Find where the given text appears and provide that cell's center as [X, Y] coordinate. 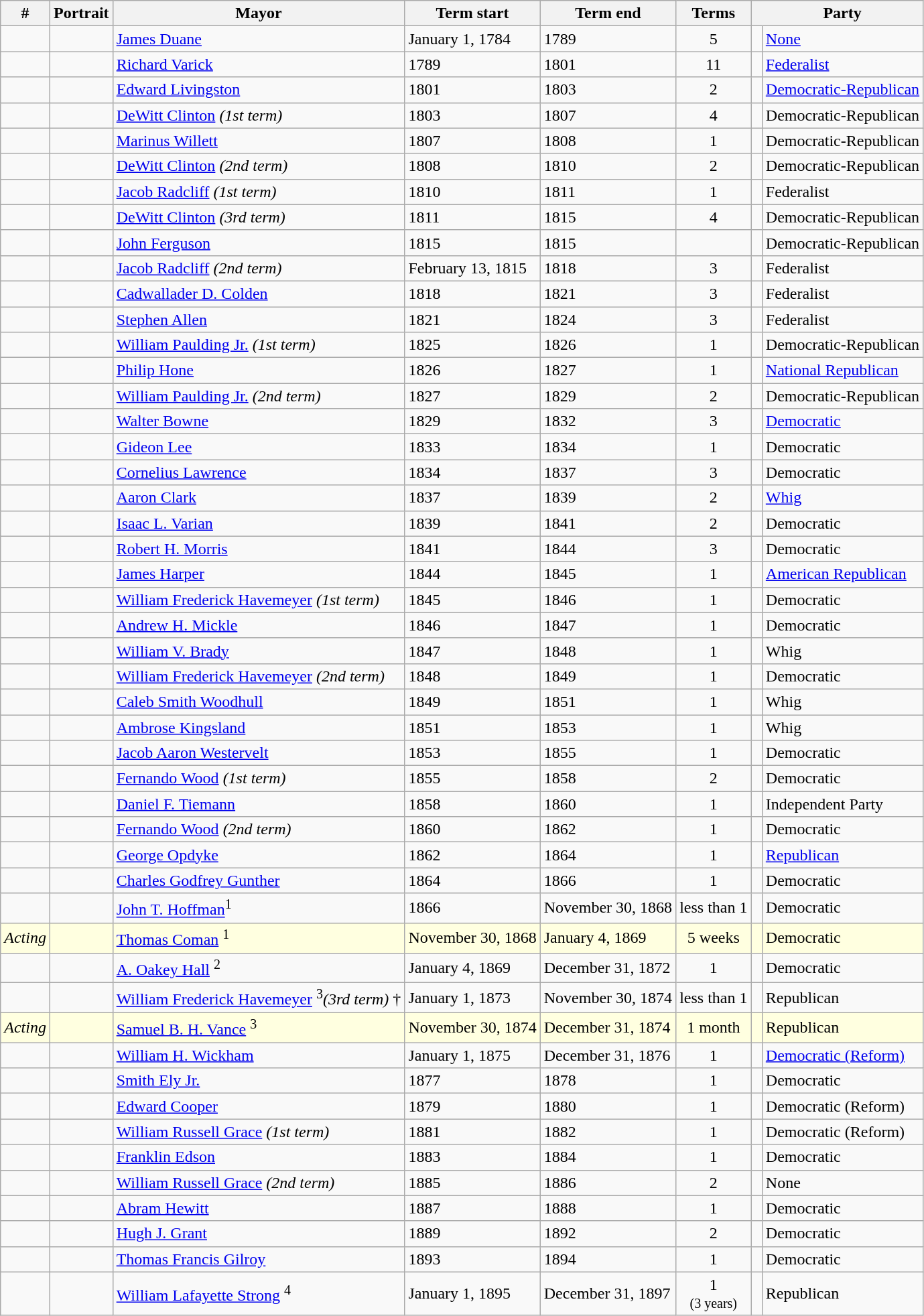
1880 [608, 1106]
Edward Livingston [259, 90]
1 month [714, 1028]
1 (3 years) [714, 1293]
Party [842, 13]
1884 [608, 1157]
Cornelius Lawrence [259, 472]
John Ferguson [259, 243]
John T. Hoffman1 [259, 909]
1882 [608, 1132]
National Republican [842, 371]
1889 [472, 1234]
American Republican [842, 574]
Hugh J. Grant [259, 1234]
January 1, 1784 [472, 39]
Edward Cooper [259, 1106]
5 [714, 39]
Jacob Aaron Westervelt [259, 753]
DeWitt Clinton (2nd term) [259, 166]
William Paulding Jr. (1st term) [259, 345]
1886 [608, 1183]
1892 [608, 1234]
DeWitt Clinton (1st term) [259, 115]
William Russell Grace (2nd term) [259, 1183]
Abram Hewitt [259, 1208]
December 31, 1872 [608, 968]
January 1, 1873 [472, 998]
1879 [472, 1106]
1894 [608, 1259]
Daniel F. Tiemann [259, 804]
William Frederick Havemeyer (1st term) [259, 600]
William Paulding Jr. (2nd term) [259, 396]
Cadwallader D. Colden [259, 293]
Aaron Clark [259, 498]
Mayor [259, 13]
Walter Bowne [259, 421]
1824 [608, 320]
1888 [608, 1208]
Samuel B. H. Vance 3 [259, 1028]
Fernando Wood (2nd term) [259, 830]
William V. Brady [259, 651]
Terms [714, 13]
Gideon Lee [259, 447]
Jacob Radcliff (2nd term) [259, 268]
James Duane [259, 39]
Caleb Smith Woodhull [259, 702]
Independent Party [842, 804]
1881 [472, 1132]
Andrew H. Mickle [259, 625]
5 weeks [714, 938]
1832 [608, 421]
Term start [472, 13]
January 1, 1895 [472, 1293]
Term end [608, 13]
Isaac L. Varian [259, 523]
Fernando Wood (1st term) [259, 779]
James Harper [259, 574]
Robert H. Morris [259, 549]
Jacob Radcliff (1st term) [259, 192]
Franklin Edson [259, 1157]
December 31, 1874 [608, 1028]
Ambrose Kingsland [259, 727]
Smith Ely Jr. [259, 1081]
11 [714, 64]
1877 [472, 1081]
Charles Godfrey Gunther [259, 880]
1893 [472, 1259]
A. Oakey Hall 2 [259, 968]
1885 [472, 1183]
1887 [472, 1208]
Philip Hone [259, 371]
1878 [608, 1081]
William Frederick Havemeyer 3(3rd term) † [259, 998]
Portrait [81, 13]
Marinus Willett [259, 141]
Richard Varick [259, 64]
William Russell Grace (1st term) [259, 1132]
Stephen Allen [259, 320]
# [25, 13]
William Lafayette Strong 4 [259, 1293]
Thomas Coman 1 [259, 938]
William Frederick Havemeyer (2nd term) [259, 676]
William H. Wickham [259, 1055]
Thomas Francis Gilroy [259, 1259]
December 31, 1897 [608, 1293]
1825 [472, 345]
1833 [472, 447]
1883 [472, 1157]
February 13, 1815 [472, 268]
George Opdyke [259, 855]
January 1, 1875 [472, 1055]
DeWitt Clinton (3rd term) [259, 217]
December 31, 1876 [608, 1055]
